Locate the cell with the specified text and output its (x, y) center coordinate. 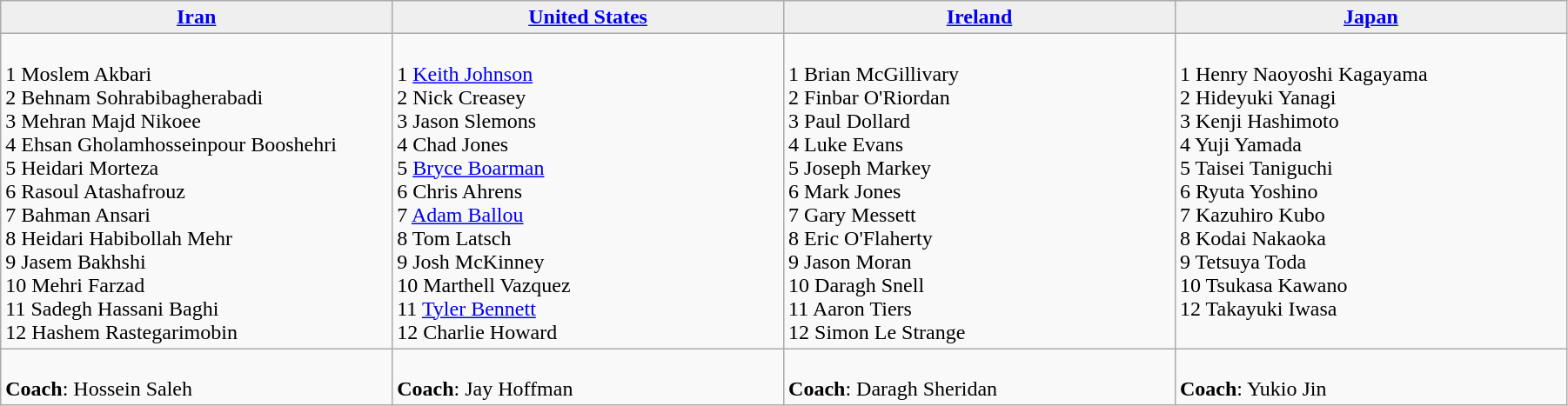
Coach: Yukio Jin (1370, 377)
Ireland (980, 17)
United States (588, 17)
Coach: Hossein Saleh (197, 377)
Coach: Jay Hoffman (588, 377)
Coach: Daragh Sheridan (980, 377)
Iran (197, 17)
Japan (1370, 17)
